Pinpoint the cell where the given text exists, returning its [x, y] midpoint coordinate. 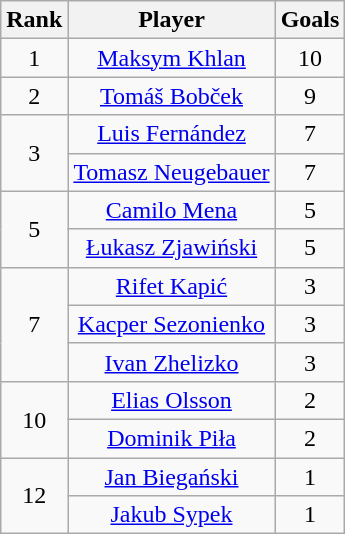
9 [310, 96]
Luis Fernández [172, 134]
Kacper Sezonienko [172, 324]
Jakub Sypek [172, 515]
Jan Biegański [172, 477]
Łukasz Zjawiński [172, 248]
Tomáš Bobček [172, 96]
Player [172, 20]
Maksym Khlan [172, 58]
Rifet Kapić [172, 286]
Elias Olsson [172, 400]
Tomasz Neugebauer [172, 172]
Ivan Zhelizko [172, 362]
Goals [310, 20]
Dominik Piła [172, 438]
Rank [34, 20]
Camilo Mena [172, 210]
12 [34, 496]
